Scan for the cell matching the given text and deliver its (x, y) coordinate at center. 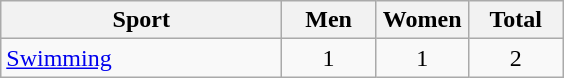
Men (329, 20)
Women (422, 20)
Total (516, 20)
Sport (142, 20)
2 (516, 58)
Swimming (142, 58)
